Detect which cell encompasses the target text, then output its (X, Y) center coordinate. 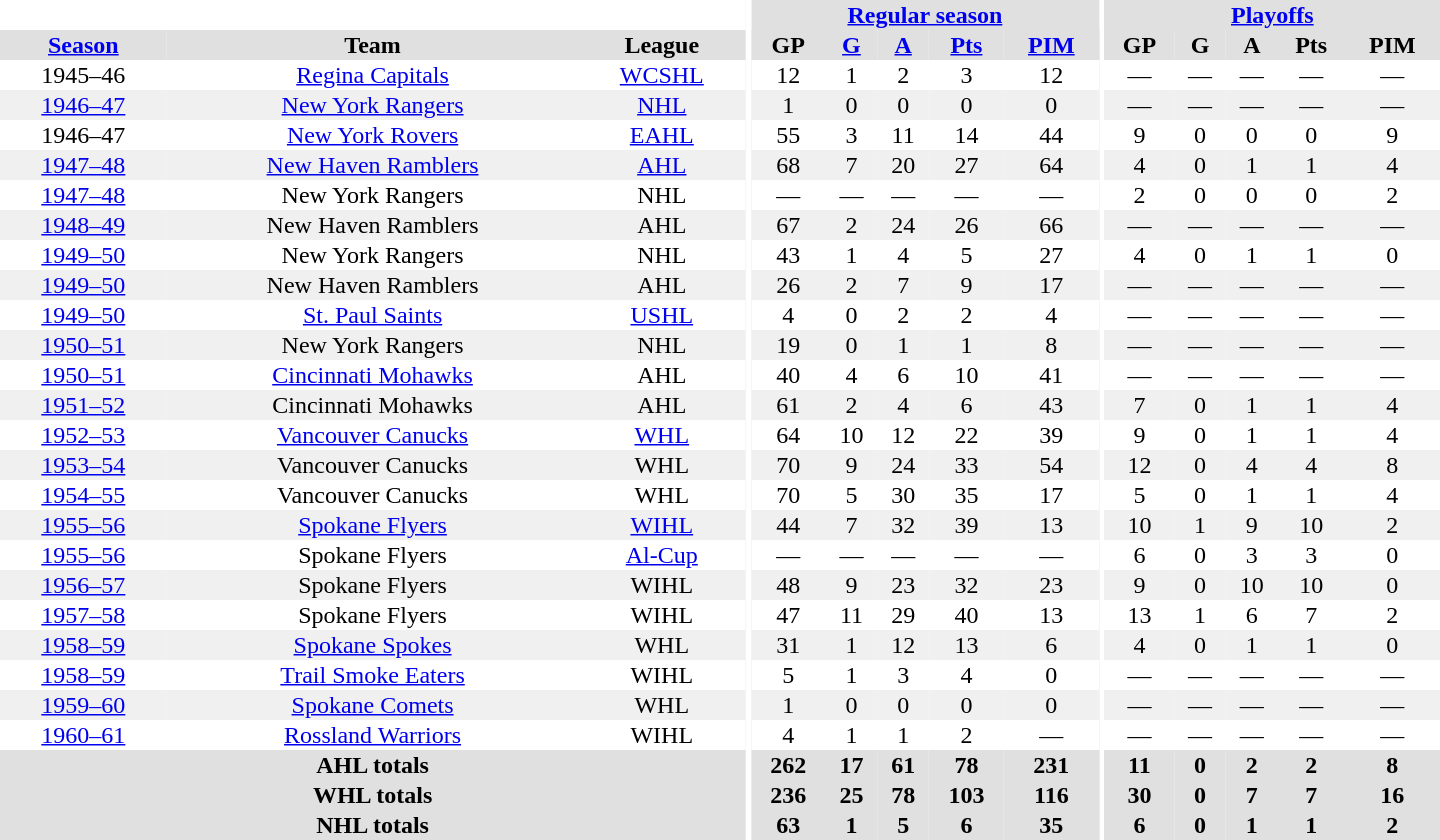
63 (788, 825)
1956–57 (84, 585)
66 (1052, 225)
WCSHL (662, 75)
1954–55 (84, 495)
1960–61 (84, 735)
68 (788, 165)
New York Rovers (373, 135)
WHL totals (372, 795)
29 (903, 615)
NHL totals (372, 825)
AHL totals (372, 765)
20 (903, 165)
33 (966, 465)
103 (966, 795)
54 (1052, 465)
Spokane Spokes (373, 645)
22 (966, 435)
48 (788, 585)
16 (1392, 795)
25 (852, 795)
31 (788, 645)
Spokane Comets (373, 705)
Rossland Warriors (373, 735)
1953–54 (84, 465)
1959–60 (84, 705)
Team (373, 45)
Season (84, 45)
55 (788, 135)
St. Paul Saints (373, 315)
1945–46 (84, 75)
1951–52 (84, 405)
116 (1052, 795)
19 (788, 345)
USHL (662, 315)
67 (788, 225)
262 (788, 765)
Al-Cup (662, 555)
47 (788, 615)
EAHL (662, 135)
231 (1052, 765)
1952–53 (84, 435)
Regina Capitals (373, 75)
14 (966, 135)
Playoffs (1272, 15)
236 (788, 795)
1957–58 (84, 615)
Regular season (925, 15)
41 (1052, 375)
1948–49 (84, 225)
League (662, 45)
Trail Smoke Eaters (373, 675)
